Detect which cell encompasses the target text, then output its (X, Y) center coordinate. 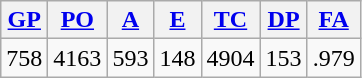
4904 (230, 58)
TC (230, 20)
148 (178, 58)
758 (24, 58)
FA (334, 20)
PO (78, 20)
153 (284, 58)
A (130, 20)
.979 (334, 58)
E (178, 20)
593 (130, 58)
DP (284, 20)
4163 (78, 58)
GP (24, 20)
